Capture the cell that displays the provided text and extract its [X, Y] central coordinate. 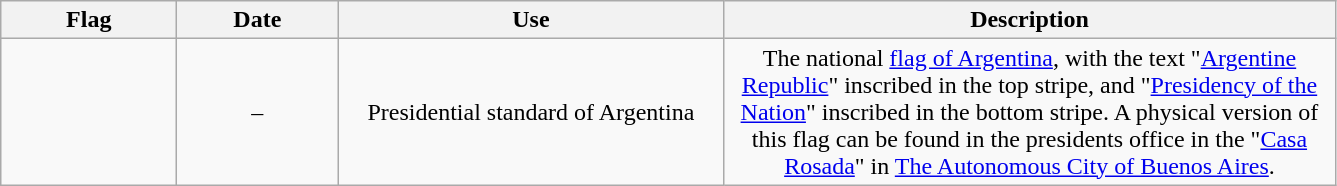
– [258, 112]
Use [531, 20]
Presidential standard of Argentina [531, 112]
Flag [89, 20]
Description [1030, 20]
Date [258, 20]
